Find where the given text appears and provide that cell's center as (x, y) coordinate. 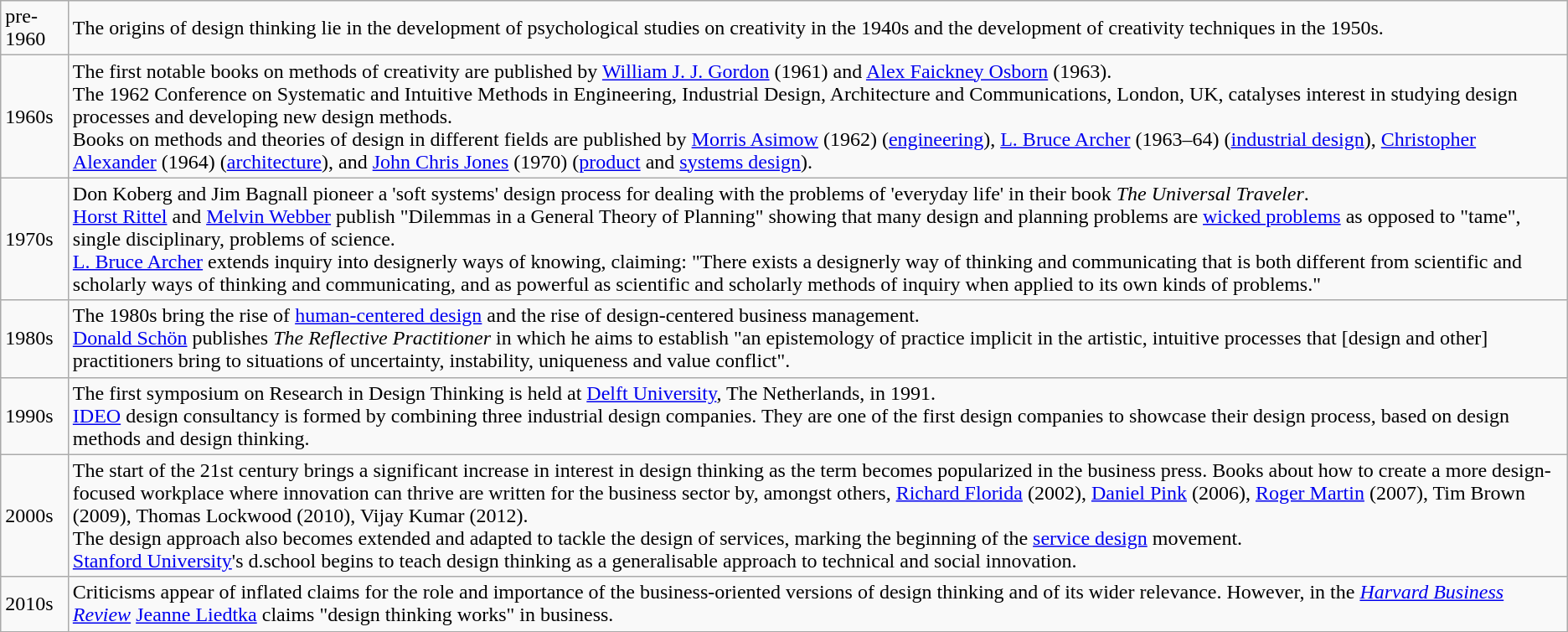
pre-1960 (35, 28)
1980s (35, 339)
2010s (35, 604)
1990s (35, 416)
2000s (35, 515)
1960s (35, 117)
1970s (35, 239)
